Locate the cell with the specified text and output its [X, Y] center coordinate. 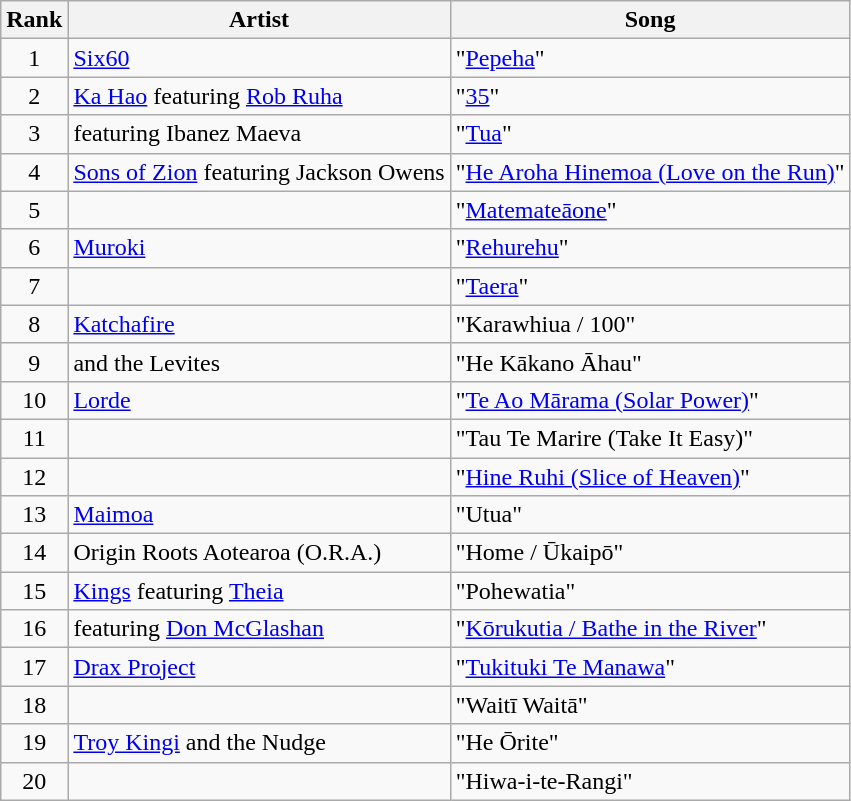
9 [34, 362]
2 [34, 96]
"35" [650, 96]
12 [34, 477]
"Pepeha" [650, 58]
16 [34, 629]
"Rehurehu" [650, 248]
Drax Project [259, 667]
14 [34, 553]
20 [34, 781]
featuring Don McGlashan [259, 629]
"Matemateāone" [650, 210]
11 [34, 438]
"Taera" [650, 286]
"Kōrukutia / Bathe in the River" [650, 629]
"Karawhiua / 100" [650, 324]
"Tua" [650, 134]
8 [34, 324]
"Waitī Waitā" [650, 705]
"Utua" [650, 515]
1 [34, 58]
4 [34, 172]
featuring Ibanez Maeva [259, 134]
Artist [259, 20]
7 [34, 286]
Ka Hao featuring Rob Ruha [259, 96]
Rank [34, 20]
18 [34, 705]
10 [34, 400]
"Te Ao Mārama (Solar Power)" [650, 400]
"He Ōrite" [650, 743]
Sons of Zion featuring Jackson Owens [259, 172]
6 [34, 248]
"Home / Ūkaipō" [650, 553]
Muroki [259, 248]
Origin Roots Aotearoa (O.R.A.) [259, 553]
15 [34, 591]
"He Kākano Āhau" [650, 362]
"Tukituki Te Manawa" [650, 667]
Katchafire [259, 324]
Troy Kingi and the Nudge [259, 743]
13 [34, 515]
Six60 [259, 58]
Maimoa [259, 515]
and the Levites [259, 362]
Kings featuring Theia [259, 591]
"He Aroha Hinemoa (Love on the Run)" [650, 172]
"Hiwa-i-te-Rangi" [650, 781]
19 [34, 743]
3 [34, 134]
Song [650, 20]
"Hine Ruhi (Slice of Heaven)" [650, 477]
17 [34, 667]
Lorde [259, 400]
"Pohewatia" [650, 591]
"Tau Te Marire (Take It Easy)" [650, 438]
5 [34, 210]
